Search for the cell housing the specified text and yield its [x, y] center coordinate. 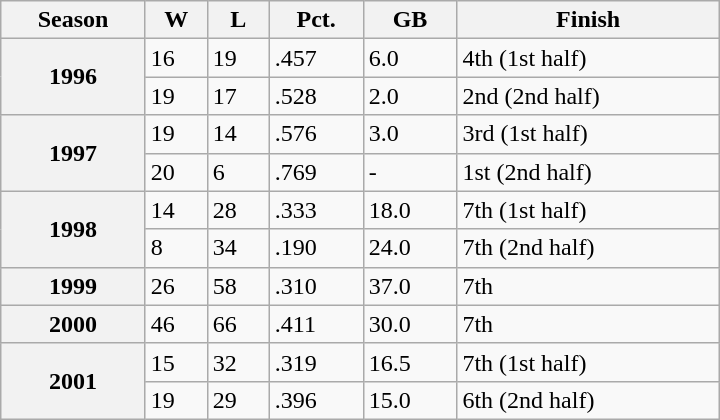
2.0 [410, 96]
20 [176, 172]
2nd (2nd half) [588, 96]
28 [238, 210]
7th (2nd half) [588, 248]
66 [238, 324]
16.5 [410, 362]
4th (1st half) [588, 58]
15 [176, 362]
1998 [74, 229]
16 [176, 58]
.411 [316, 324]
30.0 [410, 324]
17 [238, 96]
.457 [316, 58]
6 [238, 172]
26 [176, 286]
W [176, 20]
46 [176, 324]
58 [238, 286]
GB [410, 20]
1996 [74, 77]
34 [238, 248]
3rd (1st half) [588, 134]
.576 [316, 134]
15.0 [410, 400]
6.0 [410, 58]
2001 [74, 381]
6th (2nd half) [588, 400]
1999 [74, 286]
Pct. [316, 20]
8 [176, 248]
Finish [588, 20]
29 [238, 400]
.310 [316, 286]
.396 [316, 400]
.528 [316, 96]
24.0 [410, 248]
3.0 [410, 134]
37.0 [410, 286]
.319 [316, 362]
- [410, 172]
.769 [316, 172]
.333 [316, 210]
32 [238, 362]
2000 [74, 324]
L [238, 20]
.190 [316, 248]
1st (2nd half) [588, 172]
18.0 [410, 210]
Season [74, 20]
1997 [74, 153]
